Detect which cell encompasses the target text, then output its [X, Y] center coordinate. 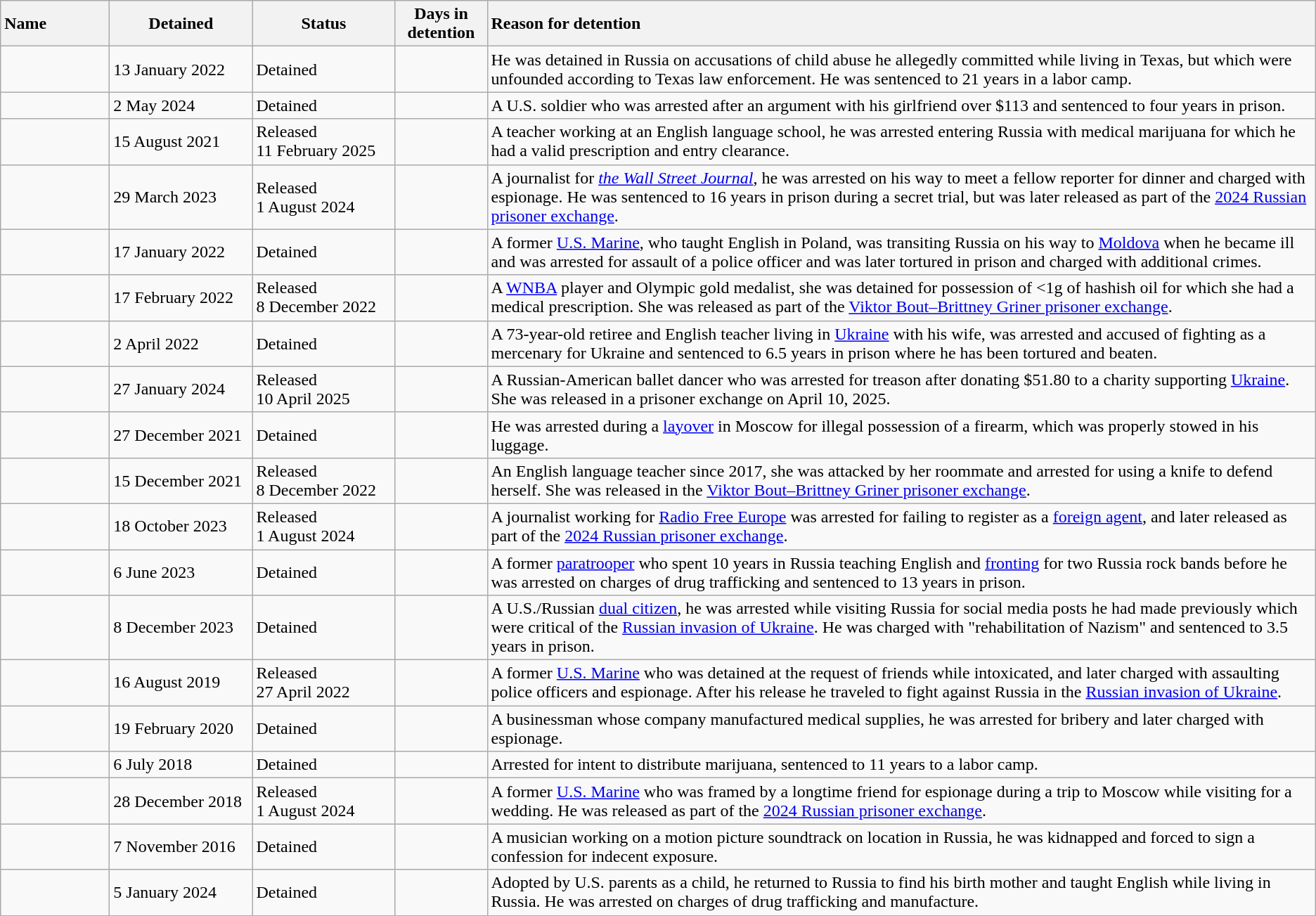
17 February 2022 [181, 298]
27 January 2024 [181, 389]
Released 27 April 2022 [323, 683]
8 December 2023 [181, 628]
A musician working on a motion picture soundtrack on location in Russia, he was kidnapped and forced to sign a confession for indecent exposure. [901, 846]
13 January 2022 [181, 69]
18 October 2023 [181, 526]
6 June 2023 [181, 572]
19 February 2020 [181, 728]
6 July 2018 [181, 765]
17 January 2022 [181, 252]
2 May 2024 [181, 105]
Arrested for intent to distribute marijuana, sentenced to 11 years to a labor camp. [901, 765]
27 December 2021 [181, 434]
A businessman whose company manufactured medical supplies, he was arrested for bribery and later charged with espionage. [901, 728]
16 August 2019 [181, 683]
15 December 2021 [181, 481]
2 April 2022 [181, 343]
Released 11 February 2025 [323, 142]
Days in detention [441, 24]
Status [323, 24]
7 November 2016 [181, 846]
29 March 2023 [181, 197]
He was arrested during a layover in Moscow for illegal possession of a firearm, which was properly stowed in his luggage. [901, 434]
5 January 2024 [181, 893]
Reason for detention [901, 24]
Name [55, 24]
15 August 2021 [181, 142]
Released 10 April 2025 [323, 389]
28 December 2018 [181, 801]
A U.S. soldier who was arrested after an argument with his girlfriend over $113 and sentenced to four years in prison. [901, 105]
